Find where the given text appears and provide that cell's center as [x, y] coordinate. 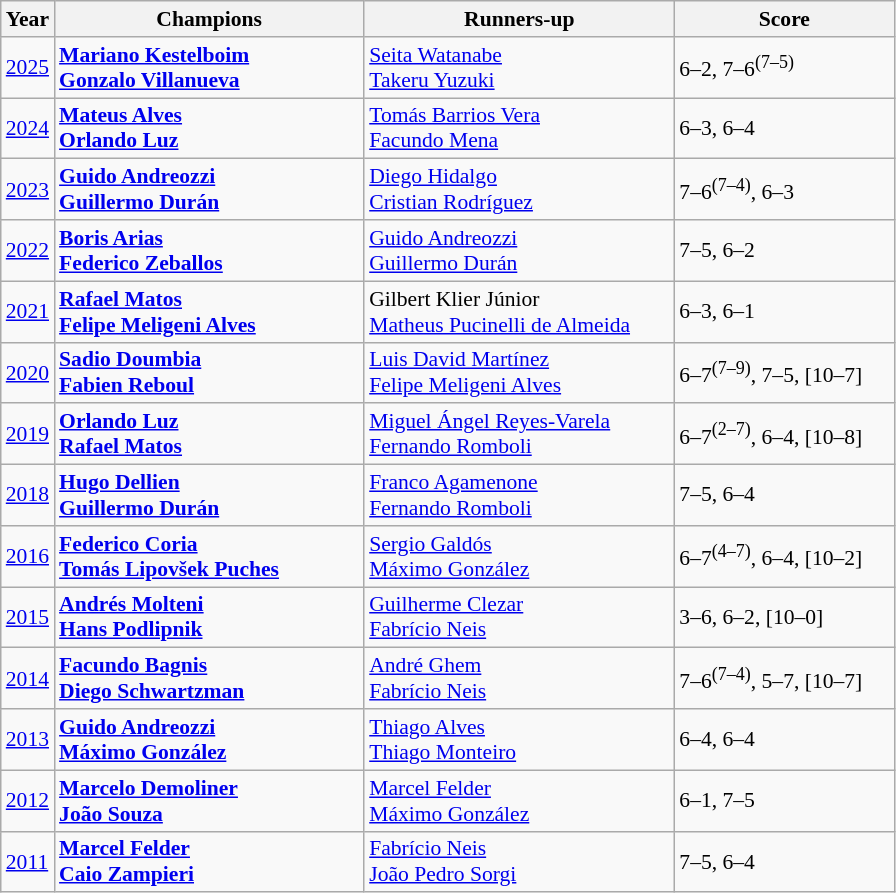
7–5, 6–2 [784, 250]
6–7(4–7), 6–4, [10–2] [784, 556]
2021 [28, 312]
Guido Andreozzi Máximo González [209, 740]
2015 [28, 618]
Champions [209, 19]
Mariano Kestelboim Gonzalo Villanueva [209, 68]
Runners-up [519, 19]
2025 [28, 68]
2022 [28, 250]
Boris Arias Federico Zeballos [209, 250]
2012 [28, 800]
Andrés Molteni Hans Podlipnik [209, 618]
Seita Watanabe Takeru Yuzuki [519, 68]
André Ghem Fabrício Neis [519, 678]
2020 [28, 372]
Marcel Felder Máximo González [519, 800]
6–7(7–9), 7–5, [10–7] [784, 372]
2018 [28, 496]
2024 [28, 128]
Diego Hidalgo Cristian Rodríguez [519, 190]
2013 [28, 740]
Sergio Galdós Máximo González [519, 556]
2016 [28, 556]
Hugo Dellien Guillermo Durán [209, 496]
6–7(2–7), 6–4, [10–8] [784, 434]
Mateus Alves Orlando Luz [209, 128]
2023 [28, 190]
Franco Agamenone Fernando Romboli [519, 496]
Thiago Alves Thiago Monteiro [519, 740]
6–3, 6–4 [784, 128]
Fabrício Neis João Pedro Sorgi [519, 862]
Score [784, 19]
7–6(7–4), 5–7, [10–7] [784, 678]
Orlando Luz Rafael Matos [209, 434]
Luis David Martínez Felipe Meligeni Alves [519, 372]
2019 [28, 434]
Miguel Ángel Reyes-Varela Fernando Romboli [519, 434]
Federico Coria Tomás Lipovšek Puches [209, 556]
Rafael Matos Felipe Meligeni Alves [209, 312]
2014 [28, 678]
6–4, 6–4 [784, 740]
Facundo Bagnis Diego Schwartzman [209, 678]
7–6(7–4), 6–3 [784, 190]
6–1, 7–5 [784, 800]
6–3, 6–1 [784, 312]
Sadio Doumbia Fabien Reboul [209, 372]
6–2, 7–6(7–5) [784, 68]
Year [28, 19]
Gilbert Klier Júnior Matheus Pucinelli de Almeida [519, 312]
Guilherme Clezar Fabrício Neis [519, 618]
Marcel Felder Caio Zampieri [209, 862]
3–6, 6–2, [10–0] [784, 618]
2011 [28, 862]
Tomás Barrios Vera Facundo Mena [519, 128]
Marcelo Demoliner João Souza [209, 800]
